Detect which cell encompasses the target text, then output its (X, Y) center coordinate. 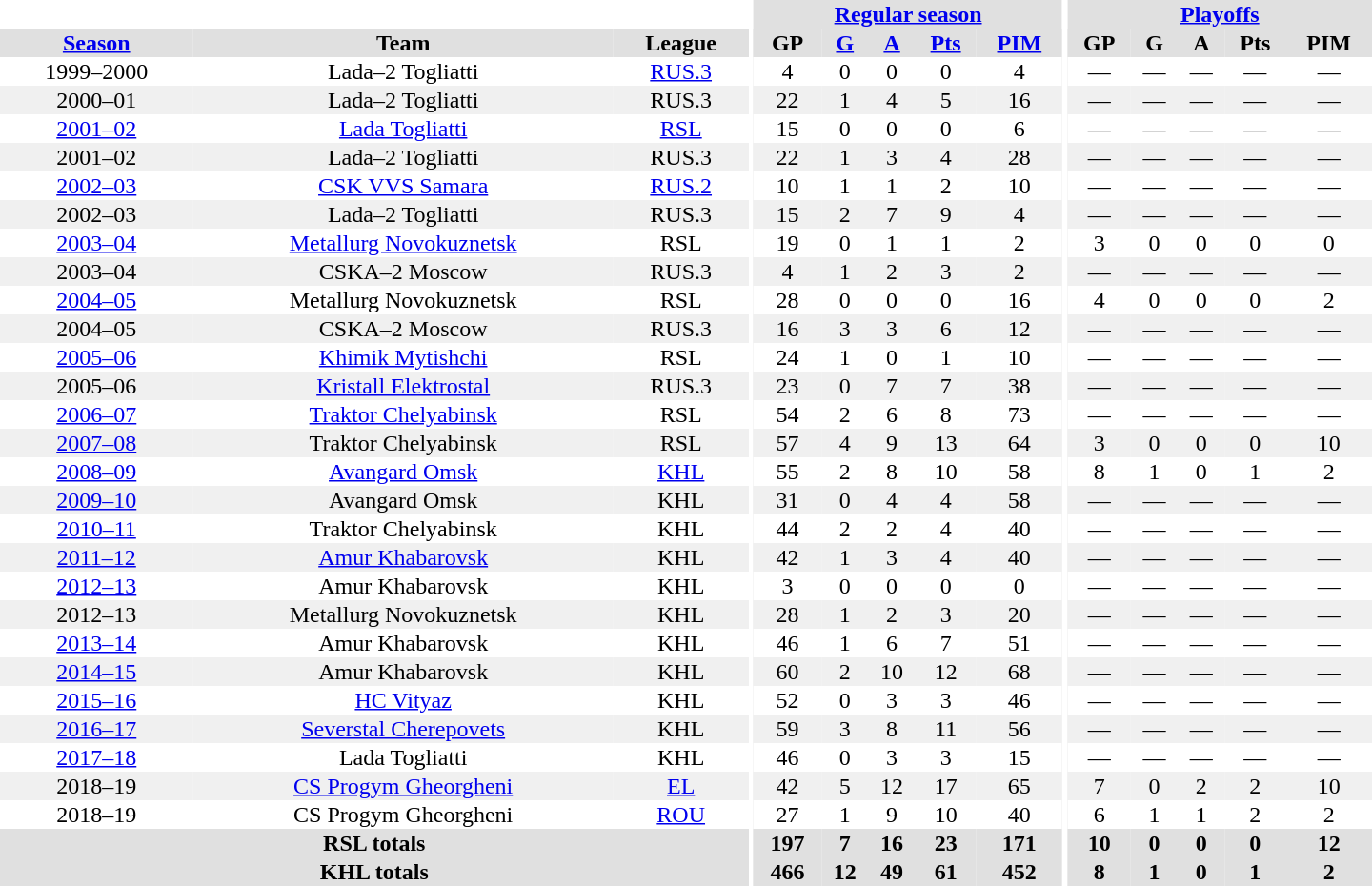
31 (787, 500)
64 (1019, 443)
2006–07 (97, 414)
2016–17 (97, 729)
11 (946, 729)
Kristall Elektrostal (404, 386)
2009–10 (97, 500)
RUS.2 (681, 186)
2013–14 (97, 643)
38 (1019, 386)
Season (97, 43)
19 (787, 243)
55 (787, 472)
ROU (681, 815)
61 (946, 872)
17 (946, 786)
56 (1019, 729)
HC Vityaz (404, 700)
Khimik Mytishchi (404, 357)
13 (946, 443)
2007–08 (97, 443)
73 (1019, 414)
65 (1019, 786)
2008–09 (97, 472)
Playoffs (1220, 14)
2014–15 (97, 672)
57 (787, 443)
2017–18 (97, 757)
League (681, 43)
59 (787, 729)
2015–16 (97, 700)
68 (1019, 672)
Team (404, 43)
452 (1019, 872)
52 (787, 700)
60 (787, 672)
Severstal Cherepovets (404, 729)
171 (1019, 843)
49 (892, 872)
2010–11 (97, 529)
27 (787, 815)
1999–2000 (97, 71)
2000–01 (97, 100)
20 (1019, 614)
466 (787, 872)
RSL totals (374, 843)
EL (681, 786)
51 (1019, 643)
44 (787, 529)
KHL totals (374, 872)
54 (787, 414)
Regular season (908, 14)
24 (787, 357)
CSK VVS Samara (404, 186)
197 (787, 843)
2011–12 (97, 557)
